Scan for the cell matching the given text and deliver its [X, Y] coordinate at center. 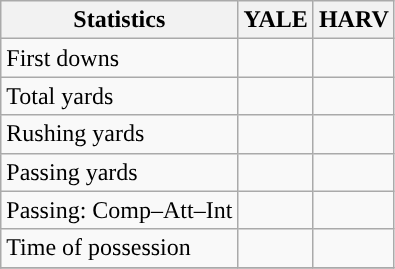
Total yards [120, 96]
Passing yards [120, 172]
Time of possession [120, 248]
HARV [354, 20]
Rushing yards [120, 134]
Passing: Comp–Att–Int [120, 210]
Statistics [120, 20]
First downs [120, 58]
YALE [276, 20]
